Determine the [X, Y] coordinate at the center of the cell enclosing the given text.  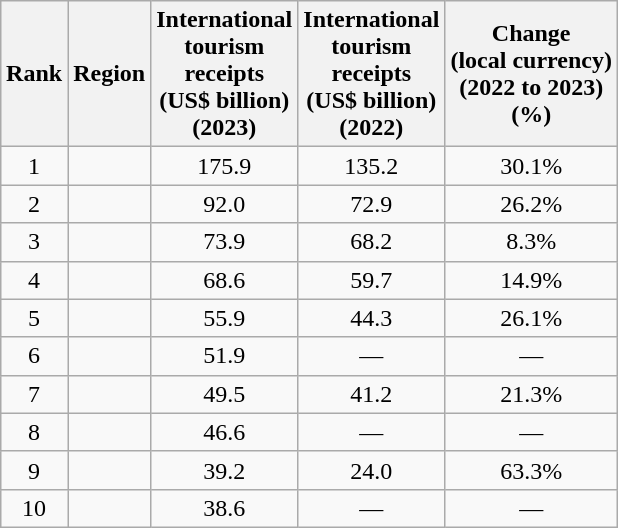
63.3% [532, 470]
1 [34, 166]
6 [34, 356]
175.9 [224, 166]
49.5 [224, 394]
68.2 [372, 242]
7 [34, 394]
73.9 [224, 242]
92.0 [224, 204]
14.9% [532, 280]
8 [34, 432]
Change (local currency) (2022 to 2023) (%) [532, 74]
4 [34, 280]
72.9 [372, 204]
26.2% [532, 204]
Rank [34, 74]
21.3% [532, 394]
68.6 [224, 280]
38.6 [224, 508]
8.3% [532, 242]
Internationaltourismreceipts(US$ billion)(2023) [224, 74]
5 [34, 318]
46.6 [224, 432]
59.7 [372, 280]
44.3 [372, 318]
51.9 [224, 356]
30.1% [532, 166]
39.2 [224, 470]
10 [34, 508]
41.2 [372, 394]
9 [34, 470]
55.9 [224, 318]
Region [110, 74]
2 [34, 204]
3 [34, 242]
24.0 [372, 470]
International tourism receipts(US$ billion)(2022) [372, 74]
135.2 [372, 166]
26.1% [532, 318]
